Locate the cell with the specified text and output its [x, y] center coordinate. 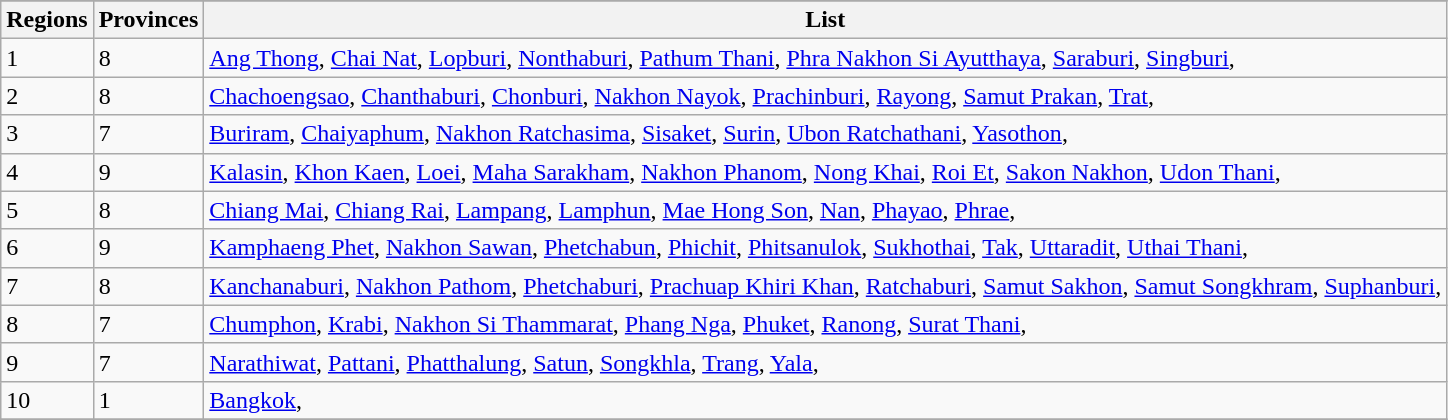
Bangkok, [826, 400]
Narathiwat, Pattani, Phatthalung, Satun, Songkhla, Trang, Yala, [826, 362]
6 [47, 248]
List [826, 20]
Kanchanaburi, Nakhon Pathom, Phetchaburi, Prachuap Khiri Khan, Ratchaburi, Samut Sakhon, Samut Songkhram, Suphanburi, [826, 286]
Ang Thong, Chai Nat, Lopburi, Nonthaburi, Pathum Thani, Phra Nakhon Si Ayutthaya, Saraburi, Singburi, [826, 58]
Regions [47, 20]
10 [47, 400]
Kalasin, Khon Kaen, Loei, Maha Sarakham, Nakhon Phanom, Nong Khai, Roi Et, Sakon Nakhon, Udon Thani, [826, 172]
Chachoengsao, Chanthaburi, Chonburi, Nakhon Nayok, Prachinburi, Rayong, Samut Prakan, Trat, [826, 96]
Chumphon, Krabi, Nakhon Si Thammarat, Phang Nga, Phuket, Ranong, Surat Thani, [826, 324]
4 [47, 172]
2 [47, 96]
Provinces [148, 20]
Buriram, Chaiyaphum, Nakhon Ratchasima, Sisaket, Surin, Ubon Ratchathani, Yasothon, [826, 134]
3 [47, 134]
Kamphaeng Phet, Nakhon Sawan, Phetchabun, Phichit, Phitsanulok, Sukhothai, Tak, Uttaradit, Uthai Thani, [826, 248]
Chiang Mai, Chiang Rai, Lampang, Lamphun, Mae Hong Son, Nan, Phayao, Phrae, [826, 210]
5 [47, 210]
